Return the [x, y] coordinate for the center point of the cell that contains the specified text.  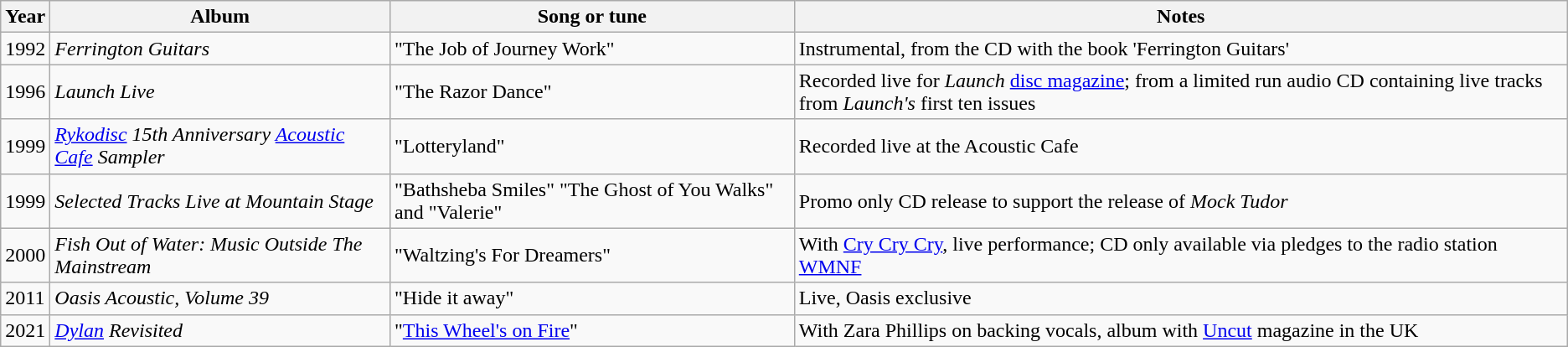
Dylan Revisited [220, 330]
1996 [25, 92]
"The Razor Dance" [593, 92]
Year [25, 17]
2000 [25, 255]
"Bathsheba Smiles" "The Ghost of You Walks" and "Valerie" [593, 201]
Song or tune [593, 17]
Rykodisc 15th Anniversary Acoustic Cafe Sampler [220, 146]
Promo only CD release to support the release of Mock Tudor [1181, 201]
Launch Live [220, 92]
"This Wheel's on Fire" [593, 330]
Selected Tracks Live at Mountain Stage [220, 201]
Album [220, 17]
Fish Out of Water: Music Outside The Mainstream [220, 255]
With Cry Cry Cry, live performance; CD only available via pledges to the radio station WMNF [1181, 255]
2021 [25, 330]
With Zara Phillips on backing vocals, album with Uncut magazine in the UK [1181, 330]
1992 [25, 49]
Ferrington Guitars [220, 49]
"Waltzing's For Dreamers" [593, 255]
"The Job of Journey Work" [593, 49]
Recorded live at the Acoustic Cafe [1181, 146]
Recorded live for Launch disc magazine; from a limited run audio CD containing live tracks from Launch's first ten issues [1181, 92]
Notes [1181, 17]
"Hide it away" [593, 298]
Live, Oasis exclusive [1181, 298]
Instrumental, from the CD with the book 'Ferrington Guitars' [1181, 49]
"Lotteryland" [593, 146]
Oasis Acoustic, Volume 39 [220, 298]
2011 [25, 298]
